Provide the [X, Y] coordinate of the cell's center where the given text is located.  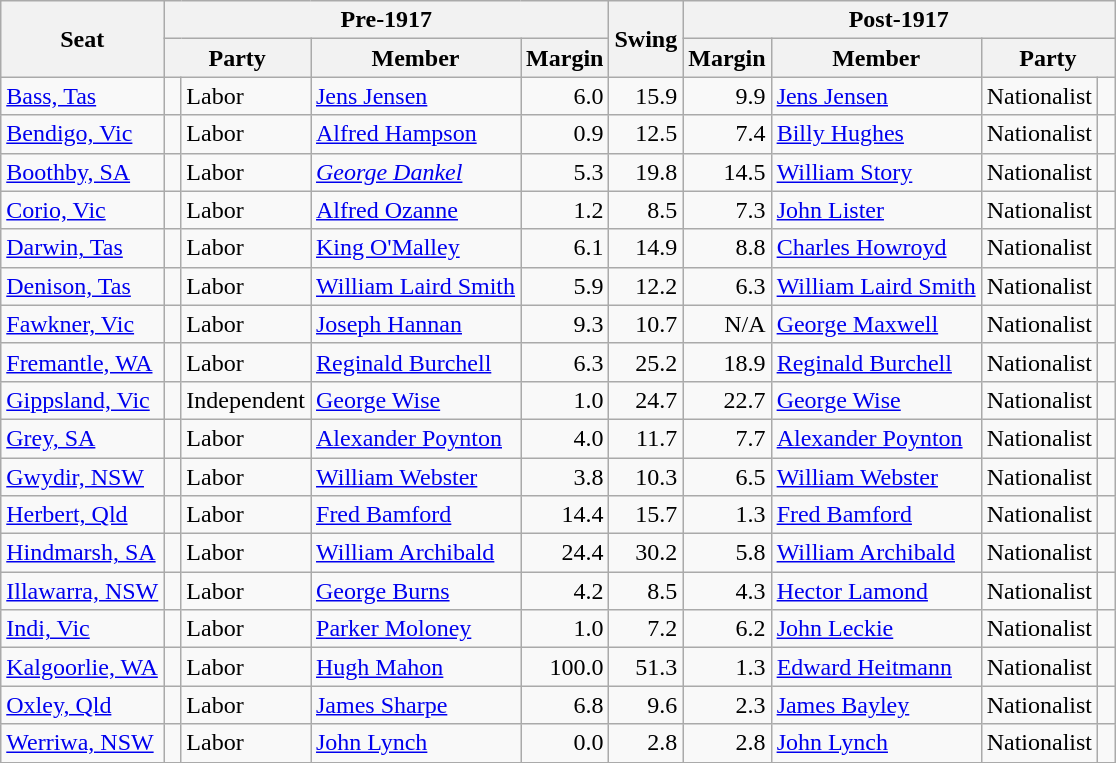
14.5 [727, 172]
Joseph Hannan [415, 324]
George Burns [415, 591]
25.2 [646, 362]
John Leckie [876, 629]
14.4 [565, 515]
Bass, Tas [82, 96]
Darwin, Tas [82, 248]
1.2 [565, 210]
Hector Lamond [876, 591]
Grey, SA [82, 438]
Billy Hughes [876, 134]
Fawkner, Vic [82, 324]
George Dankel [415, 172]
7.2 [646, 629]
James Sharpe [415, 705]
6.5 [727, 477]
2.3 [727, 705]
51.3 [646, 667]
7.3 [727, 210]
4.3 [727, 591]
8.8 [727, 248]
11.7 [646, 438]
6.1 [565, 248]
Swing [646, 39]
15.7 [646, 515]
Gippsland, Vic [82, 400]
Alfred Hampson [415, 134]
Gwydir, NSW [82, 477]
4.2 [565, 591]
John Lister [876, 210]
Hindmarsh, SA [82, 553]
Kalgoorlie, WA [82, 667]
10.3 [646, 477]
N/A [727, 324]
Corio, Vic [82, 210]
0.0 [565, 743]
Post-1917 [899, 20]
Charles Howroyd [876, 248]
Seat [82, 39]
9.9 [727, 96]
14.9 [646, 248]
5.8 [727, 553]
24.4 [565, 553]
7.4 [727, 134]
3.8 [565, 477]
Bendigo, Vic [82, 134]
Indi, Vic [82, 629]
30.2 [646, 553]
7.7 [727, 438]
Independent [246, 400]
0.9 [565, 134]
Illawarra, NSW [82, 591]
Denison, Tas [82, 286]
5.3 [565, 172]
100.0 [565, 667]
Pre-1917 [386, 20]
6.0 [565, 96]
Fremantle, WA [82, 362]
George Maxwell [876, 324]
6.8 [565, 705]
William Story [876, 172]
Parker Moloney [415, 629]
12.2 [646, 286]
Oxley, Qld [82, 705]
12.5 [646, 134]
10.7 [646, 324]
Alfred Ozanne [415, 210]
Boothby, SA [82, 172]
22.7 [727, 400]
9.3 [565, 324]
Hugh Mahon [415, 667]
Herbert, Qld [82, 515]
6.2 [727, 629]
4.0 [565, 438]
Edward Heitmann [876, 667]
James Bayley [876, 705]
18.9 [727, 362]
9.6 [646, 705]
15.9 [646, 96]
King O'Malley [415, 248]
5.9 [565, 286]
Werriwa, NSW [82, 743]
24.7 [646, 400]
19.8 [646, 172]
